Provide the [X, Y] coordinate of the cell's center where the given text is located.  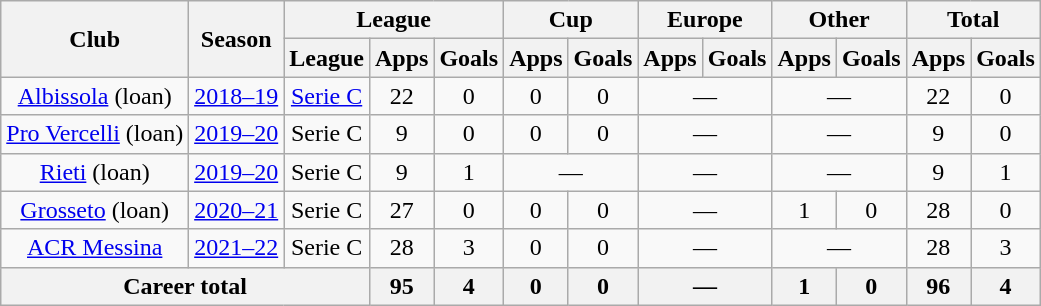
2020–21 [236, 210]
Pro Vercelli (loan) [95, 134]
Other [839, 20]
Season [236, 39]
95 [401, 286]
Albissola (loan) [95, 96]
96 [938, 286]
27 [401, 210]
2021–22 [236, 248]
Total [973, 20]
Cup [571, 20]
Europe [705, 20]
Rieti (loan) [95, 172]
2018–19 [236, 96]
Career total [186, 286]
Grosseto (loan) [95, 210]
Club [95, 39]
ACR Messina [95, 248]
